Scan for the cell matching the given text and deliver its (X, Y) coordinate at center. 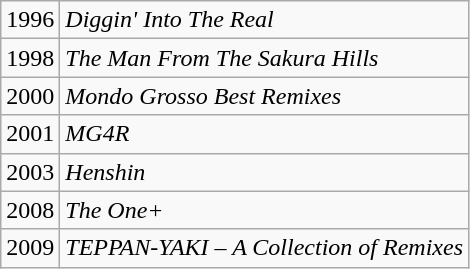
The One+ (264, 210)
Mondo Grosso Best Remixes (264, 96)
1998 (30, 58)
2003 (30, 172)
2001 (30, 134)
TEPPAN-YAKI – A Collection of Remixes (264, 248)
2000 (30, 96)
The Man From The Sakura Hills (264, 58)
2009 (30, 248)
Diggin' Into The Real (264, 20)
Henshin (264, 172)
1996 (30, 20)
MG4R (264, 134)
2008 (30, 210)
